Pinpoint the cell where the given text exists, returning its (X, Y) midpoint coordinate. 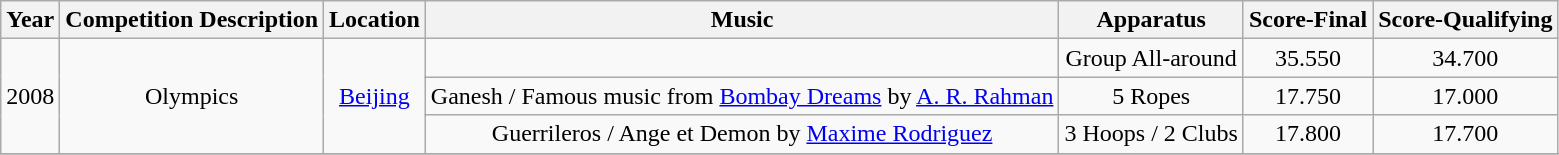
Ganesh / Famous music from Bombay Dreams by A. R. Rahman (742, 96)
17.750 (1308, 96)
34.700 (1466, 58)
Score-Qualifying (1466, 20)
35.550 (1308, 58)
Beijing (375, 96)
Score-Final (1308, 20)
Olympics (192, 96)
3 Hoops / 2 Clubs (1151, 134)
17.800 (1308, 134)
Music (742, 20)
17.700 (1466, 134)
17.000 (1466, 96)
Apparatus (1151, 20)
Location (375, 20)
Competition Description (192, 20)
Group All-around (1151, 58)
5 Ropes (1151, 96)
Year (30, 20)
Guerrileros / Ange et Demon by Maxime Rodriguez (742, 134)
2008 (30, 96)
